For the text-containing cell, return its midpoint in [X, Y] coordinate format. 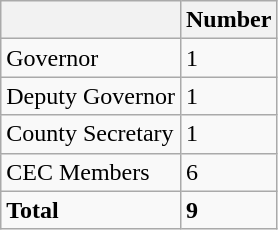
Governor [91, 58]
6 [228, 172]
Total [91, 210]
Deputy Governor [91, 96]
Number [228, 20]
9 [228, 210]
County Secretary [91, 134]
CEC Members [91, 172]
